Output the (X, Y) coordinate of the center of the cell containing the given text.  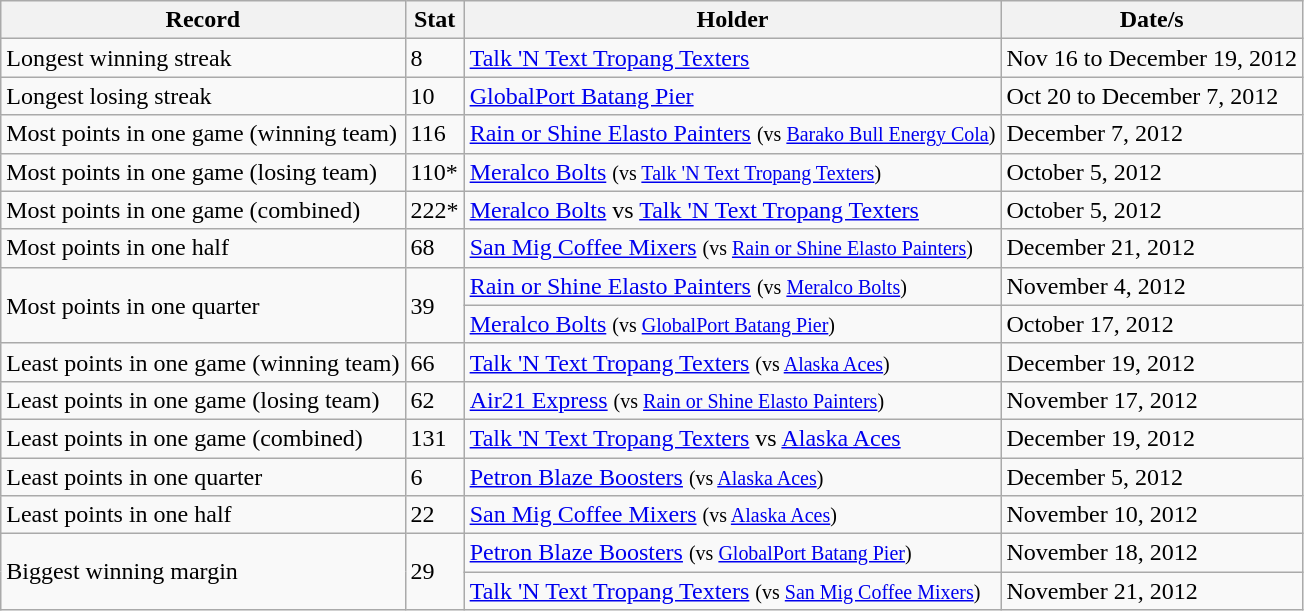
116 (434, 134)
GlobalPort Batang Pier (732, 96)
Most points in one quarter (203, 305)
November 18, 2012 (1152, 553)
Petron Blaze Boosters (vs GlobalPort Batang Pier) (732, 553)
San Mig Coffee Mixers (vs Alaska Aces) (732, 515)
39 (434, 305)
Record (203, 20)
November 10, 2012 (1152, 515)
Least points in one half (203, 515)
Longest winning streak (203, 58)
Least points in one game (combined) (203, 438)
Talk 'N Text Tropang Texters (732, 58)
Rain or Shine Elasto Painters (vs Meralco Bolts) (732, 286)
Least points in one quarter (203, 477)
Least points in one game (winning team) (203, 362)
8 (434, 58)
Least points in one game (losing team) (203, 400)
Most points in one half (203, 248)
Talk 'N Text Tropang Texters (vs Alaska Aces) (732, 362)
November 21, 2012 (1152, 591)
110* (434, 172)
10 (434, 96)
66 (434, 362)
29 (434, 572)
October 17, 2012 (1152, 324)
Biggest winning margin (203, 572)
San Mig Coffee Mixers (vs Rain or Shine Elasto Painters) (732, 248)
Oct 20 to December 7, 2012 (1152, 96)
Rain or Shine Elasto Painters (vs Barako Bull Energy Cola) (732, 134)
Most points in one game (winning team) (203, 134)
Air21 Express (vs Rain or Shine Elasto Painters) (732, 400)
Meralco Bolts vs Talk 'N Text Tropang Texters (732, 210)
Talk 'N Text Tropang Texters (vs San Mig Coffee Mixers) (732, 591)
November 4, 2012 (1152, 286)
131 (434, 438)
Nov 16 to December 19, 2012 (1152, 58)
Stat (434, 20)
222* (434, 210)
Most points in one game (combined) (203, 210)
62 (434, 400)
68 (434, 248)
Date/s (1152, 20)
Longest losing streak (203, 96)
6 (434, 477)
Meralco Bolts (vs Talk 'N Text Tropang Texters) (732, 172)
Talk 'N Text Tropang Texters vs Alaska Aces (732, 438)
December 7, 2012 (1152, 134)
Meralco Bolts (vs GlobalPort Batang Pier) (732, 324)
Petron Blaze Boosters (vs Alaska Aces) (732, 477)
November 17, 2012 (1152, 400)
Holder (732, 20)
December 5, 2012 (1152, 477)
December 21, 2012 (1152, 248)
Most points in one game (losing team) (203, 172)
22 (434, 515)
